Scan for the cell matching the given text and deliver its [x, y] coordinate at center. 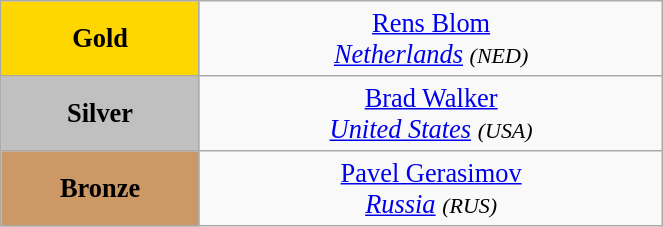
Brad WalkerUnited States (USA) [430, 112]
Rens BlomNetherlands (NED) [430, 38]
Bronze [100, 188]
Gold [100, 38]
Silver [100, 112]
Pavel GerasimovRussia (RUS) [430, 188]
